Pinpoint the cell where the given text exists, returning its [X, Y] midpoint coordinate. 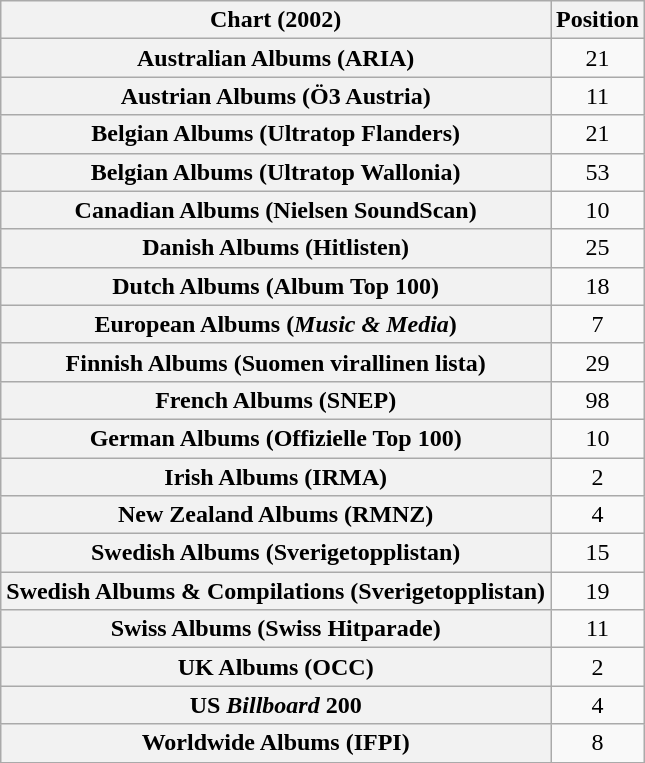
29 [598, 362]
8 [598, 743]
25 [598, 248]
7 [598, 324]
Worldwide Albums (IFPI) [276, 743]
Swedish Albums (Sverigetopplistan) [276, 553]
Swiss Albums (Swiss Hitparade) [276, 629]
15 [598, 553]
New Zealand Albums (RMNZ) [276, 515]
UK Albums (OCC) [276, 667]
US Billboard 200 [276, 705]
Chart (2002) [276, 20]
Finnish Albums (Suomen virallinen lista) [276, 362]
Position [598, 20]
19 [598, 591]
Irish Albums (IRMA) [276, 477]
Dutch Albums (Album Top 100) [276, 286]
Austrian Albums (Ö3 Austria) [276, 96]
Swedish Albums & Compilations (Sverigetopplistan) [276, 591]
Canadian Albums (Nielsen SoundScan) [276, 210]
Belgian Albums (Ultratop Flanders) [276, 134]
98 [598, 400]
53 [598, 172]
Danish Albums (Hitlisten) [276, 248]
18 [598, 286]
Belgian Albums (Ultratop Wallonia) [276, 172]
European Albums (Music & Media) [276, 324]
French Albums (SNEP) [276, 400]
German Albums (Offizielle Top 100) [276, 438]
Australian Albums (ARIA) [276, 58]
